Output the (X, Y) coordinate of the center of the cell containing the given text.  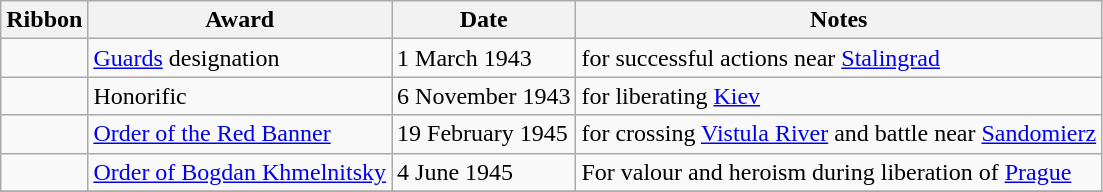
19 February 1945 (484, 134)
For valour and heroism during liberation of Prague (839, 172)
Guards designation (240, 58)
Ribbon (44, 20)
for successful actions near Stalingrad (839, 58)
Honorific (240, 96)
Order of Bogdan Khmelnitsky (240, 172)
Order of the Red Banner (240, 134)
Date (484, 20)
Award (240, 20)
for liberating Kiev (839, 96)
6 November 1943 (484, 96)
1 March 1943 (484, 58)
4 June 1945 (484, 172)
Notes (839, 20)
for crossing Vistula River and battle near Sandomierz (839, 134)
